Scan for the cell matching the given text and deliver its (x, y) coordinate at center. 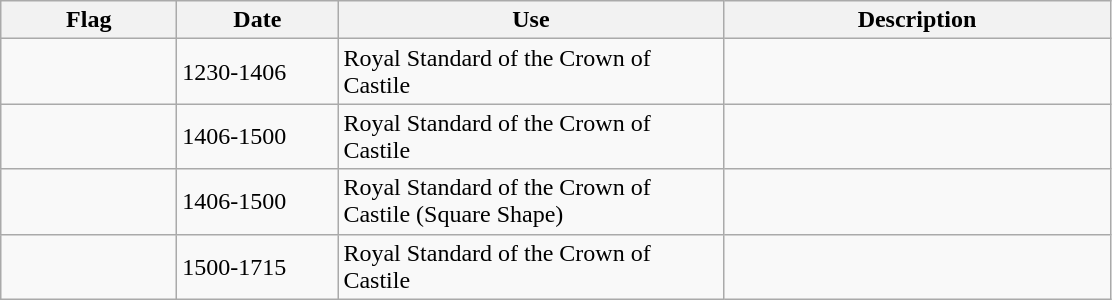
Flag (89, 20)
Description (917, 20)
Use (531, 20)
Date (258, 20)
1500-1715 (258, 266)
Royal Standard of the Crown of Castile (Square Shape) (531, 202)
1230-1406 (258, 72)
